Scan for the cell matching the given text and deliver its [X, Y] coordinate at center. 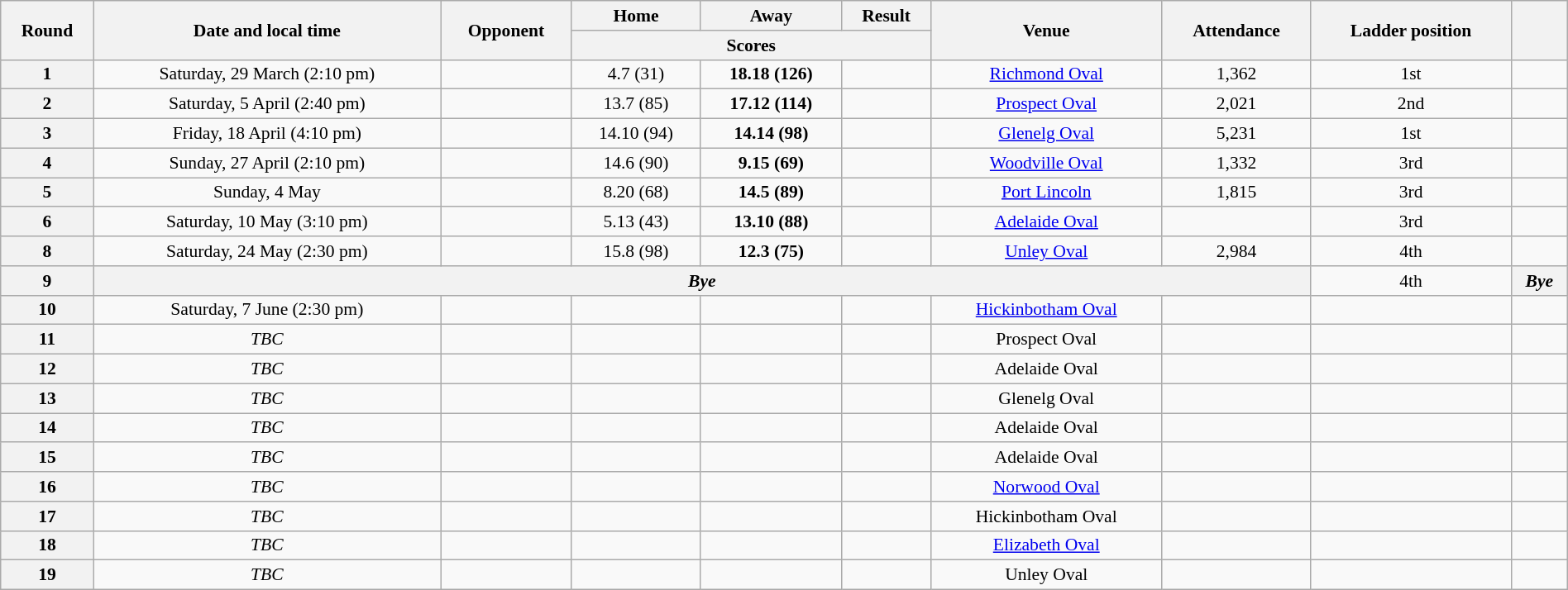
Friday, 18 April (4:10 pm) [266, 134]
1,362 [1236, 74]
5,231 [1236, 134]
2 [47, 104]
Result [887, 16]
Sunday, 4 May [266, 193]
Away [771, 16]
14.14 (98) [771, 134]
8.20 (68) [635, 193]
12.3 (75) [771, 251]
2nd [1411, 104]
Scores [751, 45]
10 [47, 310]
1,815 [1236, 193]
19 [47, 575]
18.18 (126) [771, 74]
8 [47, 251]
2,984 [1236, 251]
13 [47, 398]
Woodville Oval [1046, 163]
14.10 (94) [635, 134]
14.6 (90) [635, 163]
Saturday, 7 June (2:30 pm) [266, 310]
Norwood Oval [1046, 487]
14.5 (89) [771, 193]
12 [47, 369]
Richmond Oval [1046, 74]
Port Lincoln [1046, 193]
5.13 (43) [635, 222]
Saturday, 10 May (3:10 pm) [266, 222]
Sunday, 27 April (2:10 pm) [266, 163]
Saturday, 29 March (2:10 pm) [266, 74]
Attendance [1236, 30]
Ladder position [1411, 30]
2,021 [1236, 104]
6 [47, 222]
1 [47, 74]
17.12 (114) [771, 104]
9 [47, 281]
9.15 (69) [771, 163]
3 [47, 134]
15.8 (98) [635, 251]
14 [47, 428]
17 [47, 516]
1,332 [1236, 163]
Saturday, 5 April (2:40 pm) [266, 104]
4.7 (31) [635, 74]
Round [47, 30]
Venue [1046, 30]
Opponent [506, 30]
Home [635, 16]
13.10 (88) [771, 222]
18 [47, 545]
Saturday, 24 May (2:30 pm) [266, 251]
11 [47, 340]
5 [47, 193]
4 [47, 163]
13.7 (85) [635, 104]
Elizabeth Oval [1046, 545]
15 [47, 458]
16 [47, 487]
Date and local time [266, 30]
